Return [x, y] of the center of cell containing provided text 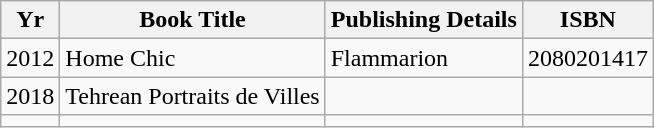
Tehrean Portraits de Villes [192, 96]
Home Chic [192, 58]
Flammarion [424, 58]
ISBN [588, 20]
Book Title [192, 20]
Yr [30, 20]
2012 [30, 58]
2018 [30, 96]
2080201417 [588, 58]
Publishing Details [424, 20]
